Scan for the cell matching the given text and deliver its (x, y) coordinate at center. 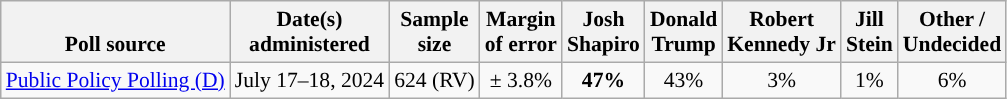
Poll source (116, 32)
624 (RV) (434, 80)
RobertKennedy Jr (782, 32)
JoshShapiro (604, 32)
6% (952, 80)
3% (782, 80)
Marginof error (521, 32)
Public Policy Polling (D) (116, 80)
JillStein (870, 32)
July 17–18, 2024 (310, 80)
DonaldTrump (684, 32)
± 3.8% (521, 80)
43% (684, 80)
47% (604, 80)
1% (870, 80)
Date(s)administered (310, 32)
Other /Undecided (952, 32)
Samplesize (434, 32)
